Capture the cell that displays the provided text and extract its (x, y) central coordinate. 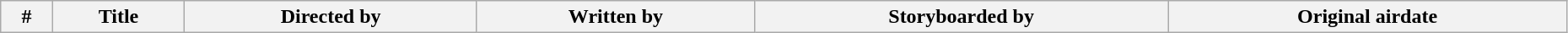
Storyboarded by (961, 17)
Directed by (331, 17)
Original airdate (1368, 17)
# (27, 17)
Title (118, 17)
Written by (616, 17)
